Pinpoint the cell where the given text exists, returning its (X, Y) midpoint coordinate. 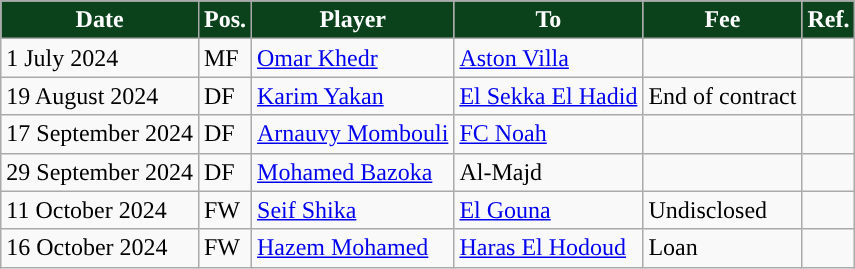
FC Noah (548, 134)
Fee (722, 20)
16 October 2024 (100, 248)
Hazem Mohamed (353, 248)
17 September 2024 (100, 134)
Ref. (828, 20)
Player (353, 20)
Undisclosed (722, 210)
19 August 2024 (100, 96)
Date (100, 20)
MF (224, 58)
11 October 2024 (100, 210)
Omar Khedr (353, 58)
Aston Villa (548, 58)
1 July 2024 (100, 58)
Arnauvy Mombouli (353, 134)
29 September 2024 (100, 172)
Karim Yakan (353, 96)
End of contract (722, 96)
Haras El Hodoud (548, 248)
El Gouna (548, 210)
Loan (722, 248)
Pos. (224, 20)
Mohamed Bazoka (353, 172)
El Sekka El Hadid (548, 96)
To (548, 20)
Seif Shika (353, 210)
Al-Majd (548, 172)
